Search for the cell housing the specified text and yield its (x, y) center coordinate. 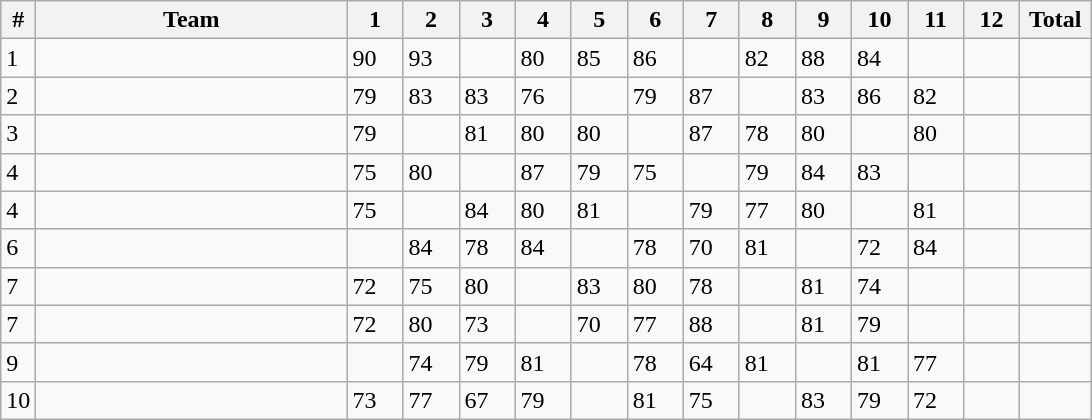
8 (767, 20)
90 (375, 58)
# (18, 20)
Total (1056, 20)
5 (599, 20)
Team (192, 20)
64 (711, 362)
11 (936, 20)
85 (599, 58)
67 (487, 400)
12 (992, 20)
76 (543, 96)
93 (431, 58)
